From the cell containing the given text, extract its center point as [X, Y] coordinate. 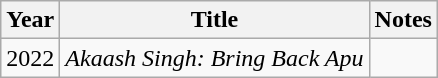
Title [214, 20]
Year [30, 20]
2022 [30, 58]
Notes [403, 20]
Akaash Singh: Bring Back Apu [214, 58]
